Return [x, y] of the center of cell containing provided text 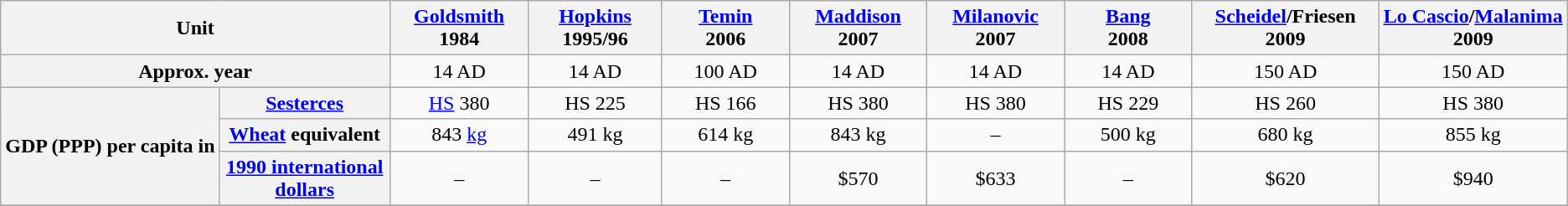
$633 [996, 178]
Approx. year [196, 71]
Unit [196, 28]
491 kg [595, 135]
HS 260 [1285, 103]
680 kg [1285, 135]
Bang2008 [1129, 28]
Goldsmith1984 [459, 28]
100 AD [725, 71]
Hopkins1995/96 [595, 28]
HS 166 [725, 103]
Temin2006 [725, 28]
$620 [1285, 178]
Lo Cascio/Malanima2009 [1473, 28]
Sesterces [305, 103]
Scheidel/Friesen2009 [1285, 28]
Maddison2007 [858, 28]
$940 [1473, 178]
500 kg [1129, 135]
Milanovic2007 [996, 28]
$570 [858, 178]
614 kg [725, 135]
GDP (PPP) per capita in [111, 146]
1990 international dollars [305, 178]
HS 229 [1129, 103]
HS 225 [595, 103]
Wheat equivalent [305, 135]
855 kg [1473, 135]
